Scan for the cell matching the given text and deliver its (x, y) coordinate at center. 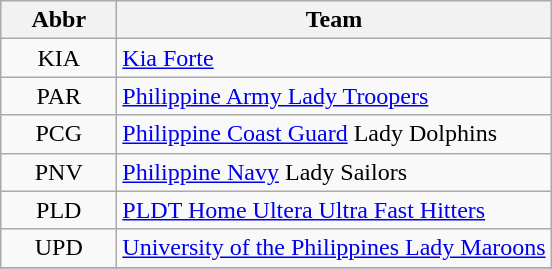
PAR (59, 96)
Philippine Coast Guard Lady Dolphins (334, 134)
Philippine Navy Lady Sailors (334, 172)
PLDT Home Ultera Ultra Fast Hitters (334, 210)
University of the Philippines Lady Maroons (334, 248)
PNV (59, 172)
Kia Forte (334, 58)
KIA (59, 58)
Abbr (59, 20)
Team (334, 20)
Philippine Army Lady Troopers (334, 96)
PCG (59, 134)
PLD (59, 210)
UPD (59, 248)
